Search for the cell housing the specified text and yield its (x, y) center coordinate. 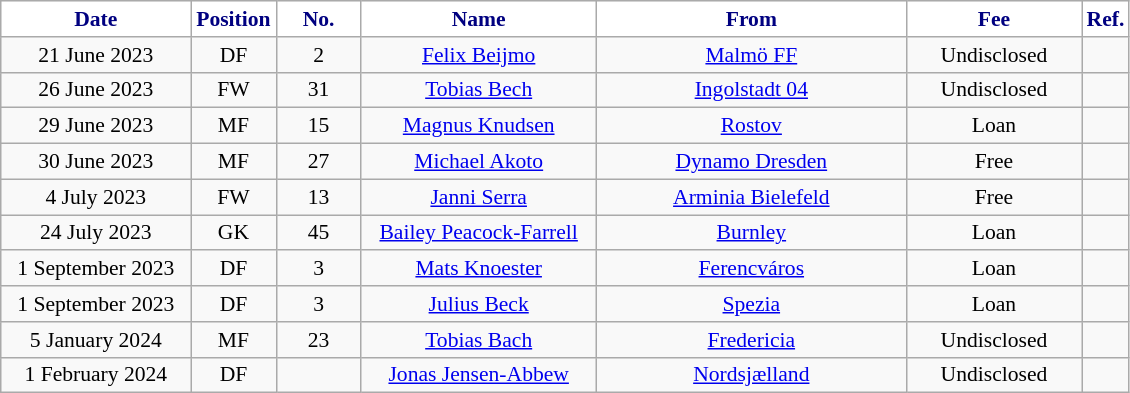
GK (234, 233)
Michael Akoto (478, 162)
Spezia (751, 304)
15 (318, 126)
From (751, 19)
24 July 2023 (96, 233)
No. (318, 19)
Nordsjælland (751, 375)
Felix Beijmo (478, 55)
Ingolstadt 04 (751, 90)
21 June 2023 (96, 55)
Magnus Knudsen (478, 126)
26 June 2023 (96, 90)
Name (478, 19)
Date (96, 19)
Ferencváros (751, 269)
Ref. (1106, 19)
29 June 2023 (96, 126)
Julius Beck (478, 304)
31 (318, 90)
1 February 2024 (96, 375)
2 (318, 55)
Arminia Bielefeld (751, 197)
Tobias Bach (478, 340)
Tobias Bech (478, 90)
27 (318, 162)
Fredericia (751, 340)
4 July 2023 (96, 197)
Position (234, 19)
45 (318, 233)
13 (318, 197)
Bailey Peacock-Farrell (478, 233)
Burnley (751, 233)
Jonas Jensen-Abbew (478, 375)
Malmö FF (751, 55)
Mats Knoester (478, 269)
30 June 2023 (96, 162)
Rostov (751, 126)
Dynamo Dresden (751, 162)
23 (318, 340)
Janni Serra (478, 197)
5 January 2024 (96, 340)
Fee (994, 19)
